Detect which cell encompasses the target text, then output its (x, y) center coordinate. 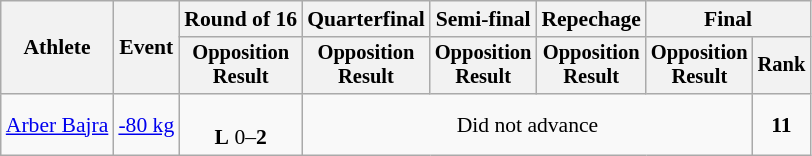
Athlete (58, 48)
11 (782, 124)
-80 kg (146, 124)
L 0–2 (240, 124)
Event (146, 48)
Rank (782, 66)
Repechage (591, 19)
Arber Bajra (58, 124)
Did not advance (527, 124)
Semi-final (484, 19)
Round of 16 (240, 19)
Quarterfinal (366, 19)
Final (728, 19)
